Extract the (x, y) coordinate from the center of the cell holding the provided text.  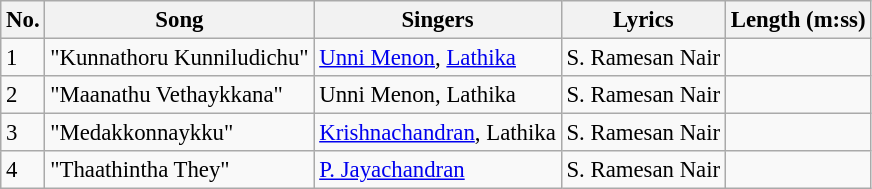
Singers (438, 20)
Song (180, 20)
"Medakkonnaykku" (180, 133)
"Kunnathoru Kunniludichu" (180, 58)
No. (23, 20)
4 (23, 170)
Length (m:ss) (798, 20)
"Maanathu Vethaykkana" (180, 95)
Lyrics (643, 20)
Krishnachandran, Lathika (438, 133)
P. Jayachandran (438, 170)
1 (23, 58)
2 (23, 95)
3 (23, 133)
"Thaathintha They" (180, 170)
